Pinpoint the cell where the given text exists, returning its [X, Y] midpoint coordinate. 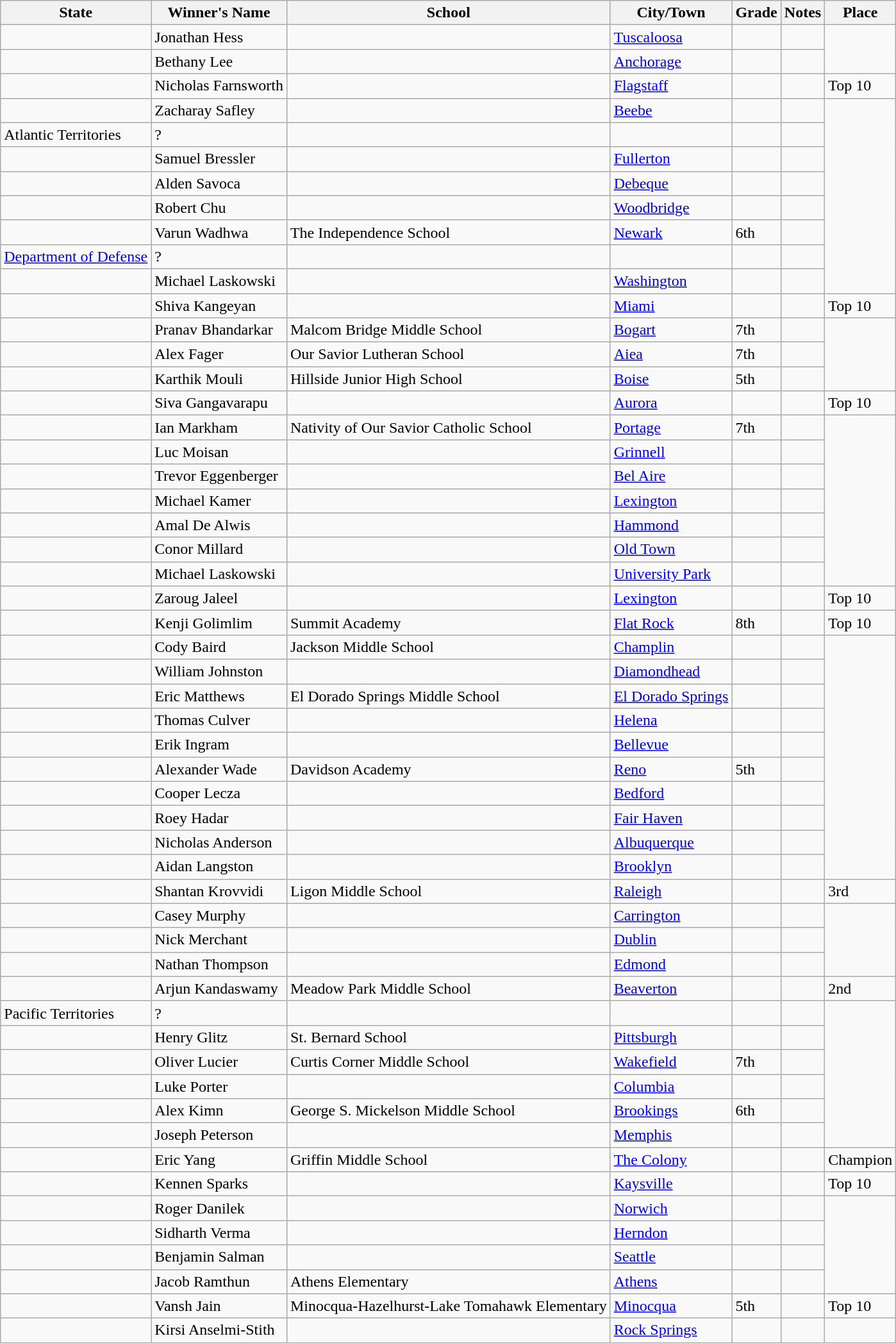
Wakefield [671, 1062]
Dublin [671, 940]
Varun Wadhwa [219, 232]
Roey Hadar [219, 818]
Athens [671, 1281]
Notes [802, 13]
Casey Murphy [219, 915]
Eric Matthews [219, 696]
Trevor Eggenberger [219, 476]
Raleigh [671, 891]
William Johnston [219, 671]
Siva Gangavarapu [219, 403]
Brooklyn [671, 867]
Jackson Middle School [449, 647]
Erik Ingram [219, 745]
Bel Aire [671, 476]
Carrington [671, 915]
Bellevue [671, 745]
Newark [671, 232]
El Dorado Springs [671, 696]
Sidharth Verma [219, 1233]
Aiea [671, 355]
2nd [860, 988]
Portage [671, 428]
Karthik Mouli [219, 379]
Herndon [671, 1233]
Miami [671, 306]
8th [756, 622]
Kenji Golimlim [219, 622]
Griffin Middle School [449, 1160]
Jacob Ramthun [219, 1281]
Cooper Lecza [219, 794]
Zacharay Safley [219, 110]
Flagstaff [671, 86]
Diamondhead [671, 671]
Nativity of Our Savior Catholic School [449, 428]
Roger Danilek [219, 1208]
Fair Haven [671, 818]
Ian Markham [219, 428]
Alex Kimn [219, 1111]
Seattle [671, 1257]
Benjamin Salman [219, 1257]
Old Town [671, 549]
El Dorado Springs Middle School [449, 696]
The Colony [671, 1160]
Reno [671, 769]
Place [860, 13]
Thomas Culver [219, 721]
Summit Academy [449, 622]
Pittsburgh [671, 1037]
Samuel Bressler [219, 159]
Aidan Langston [219, 867]
Henry Glitz [219, 1037]
Oliver Lucier [219, 1062]
Robert Chu [219, 208]
Malcom Bridge Middle School [449, 330]
Fullerton [671, 159]
Kaysville [671, 1184]
Alexander Wade [219, 769]
Nicholas Anderson [219, 842]
Debeque [671, 183]
Kirsi Anselmi-Stith [219, 1330]
Our Savior Lutheran School [449, 355]
Bogart [671, 330]
Washington [671, 281]
Davidson Academy [449, 769]
Alden Savoca [219, 183]
Minocqua-Hazelhurst-Lake Tomahawk Elementary [449, 1306]
Boise [671, 379]
Bedford [671, 794]
Pacific Territories [76, 1013]
Kennen Sparks [219, 1184]
Champion [860, 1160]
Grade [756, 13]
Norwich [671, 1208]
Aurora [671, 403]
Beaverton [671, 988]
Helena [671, 721]
Alex Fager [219, 355]
Michael Kamer [219, 501]
3rd [860, 891]
Department of Defense [76, 256]
Ligon Middle School [449, 891]
Beebe [671, 110]
Nathan Thompson [219, 964]
Eric Yang [219, 1160]
George S. Mickelson Middle School [449, 1111]
Vansh Jain [219, 1306]
Anchorage [671, 62]
Woodbridge [671, 208]
Arjun Kandaswamy [219, 988]
Shantan Krovvidi [219, 891]
Nick Merchant [219, 940]
Champlin [671, 647]
Edmond [671, 964]
Hillside Junior High School [449, 379]
Luc Moisan [219, 452]
Luke Porter [219, 1087]
Atlantic Territories [76, 135]
The Independence School [449, 232]
Nicholas Farnsworth [219, 86]
Curtis Corner Middle School [449, 1062]
Columbia [671, 1087]
Meadow Park Middle School [449, 988]
University Park [671, 574]
Amal De Alwis [219, 525]
School [449, 13]
Brookings [671, 1111]
Tuscaloosa [671, 37]
Pranav Bhandarkar [219, 330]
State [76, 13]
Athens Elementary [449, 1281]
Conor Millard [219, 549]
St. Bernard School [449, 1037]
City/Town [671, 13]
Rock Springs [671, 1330]
Joseph Peterson [219, 1135]
Flat Rock [671, 622]
Memphis [671, 1135]
Shiva Kangeyan [219, 306]
Jonathan Hess [219, 37]
Grinnell [671, 452]
Minocqua [671, 1306]
Cody Baird [219, 647]
Hammond [671, 525]
Albuquerque [671, 842]
Winner's Name [219, 13]
Zaroug Jaleel [219, 598]
Bethany Lee [219, 62]
